Extract the [X, Y] coordinate from the center of the cell holding the provided text.  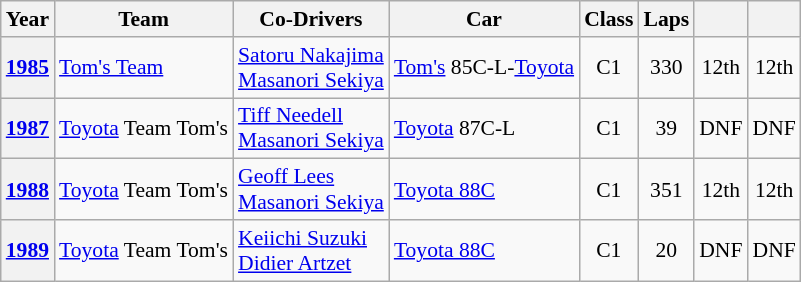
Co-Drivers [311, 19]
Team [144, 19]
Class [608, 19]
1989 [28, 250]
Car [484, 19]
Year [28, 19]
1988 [28, 190]
20 [666, 250]
Geoff Lees Masanori Sekiya [311, 190]
351 [666, 190]
Satoru Nakajima Masanori Sekiya [311, 68]
1987 [28, 128]
1985 [28, 68]
Keiichi Suzuki Didier Artzet [311, 250]
Tom's Team [144, 68]
330 [666, 68]
Tiff Needell Masanori Sekiya [311, 128]
39 [666, 128]
Laps [666, 19]
Tom's 85C-L-Toyota [484, 68]
Toyota 87C-L [484, 128]
